Output the [X, Y] coordinate of the center of the cell containing the given text.  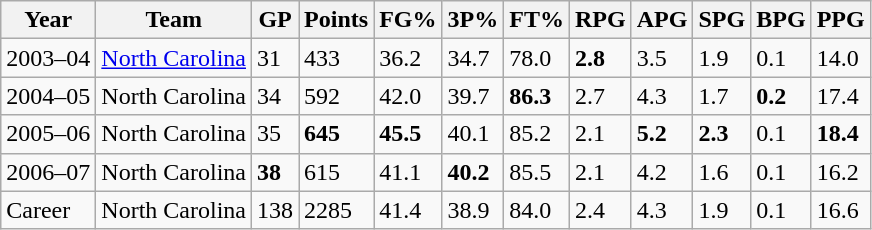
16.6 [840, 210]
2285 [336, 210]
PPG [840, 20]
78.0 [537, 58]
31 [276, 58]
40.1 [473, 134]
592 [336, 96]
645 [336, 134]
3P% [473, 20]
2.7 [601, 96]
85.5 [537, 172]
BPG [781, 20]
1.7 [722, 96]
Career [48, 210]
38.9 [473, 210]
FG% [408, 20]
2003–04 [48, 58]
2.3 [722, 134]
2006–07 [48, 172]
14.0 [840, 58]
35 [276, 134]
APG [662, 20]
41.1 [408, 172]
41.4 [408, 210]
34 [276, 96]
SPG [722, 20]
18.4 [840, 134]
2.8 [601, 58]
34.7 [473, 58]
42.0 [408, 96]
38 [276, 172]
GP [276, 20]
85.2 [537, 134]
2005–06 [48, 134]
3.5 [662, 58]
84.0 [537, 210]
2004–05 [48, 96]
Team [174, 20]
5.2 [662, 134]
4.2 [662, 172]
86.3 [537, 96]
39.7 [473, 96]
2.4 [601, 210]
40.2 [473, 172]
Year [48, 20]
0.2 [781, 96]
16.2 [840, 172]
36.2 [408, 58]
17.4 [840, 96]
615 [336, 172]
138 [276, 210]
1.6 [722, 172]
RPG [601, 20]
433 [336, 58]
Points [336, 20]
45.5 [408, 134]
FT% [537, 20]
